Return the (X, Y) coordinate for the center point of the cell that contains the specified text.  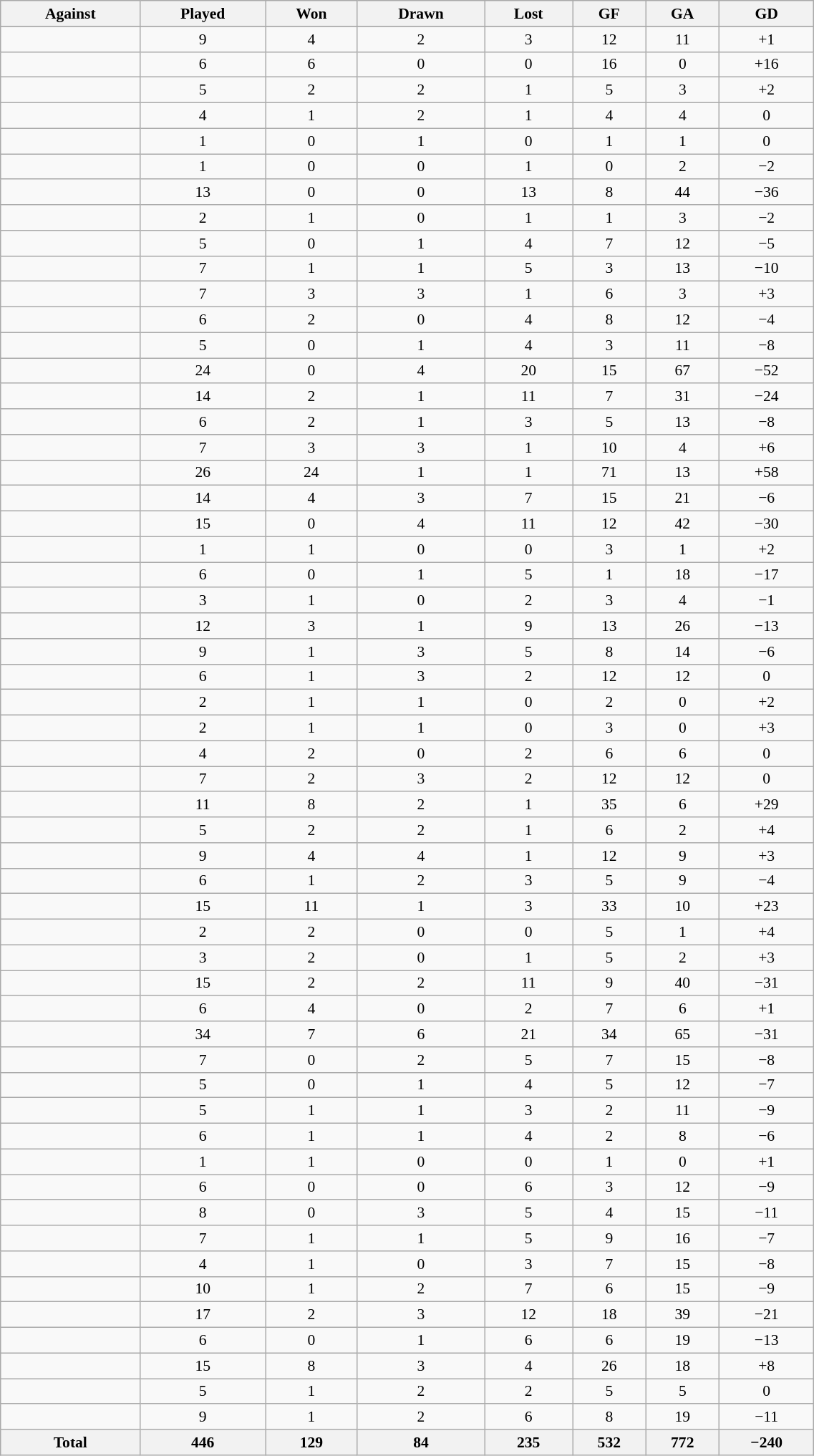
Won (312, 14)
GA (682, 14)
Played (203, 14)
31 (682, 397)
+16 (767, 64)
65 (682, 1034)
GD (767, 14)
+29 (767, 805)
71 (609, 473)
−21 (767, 1315)
33 (609, 907)
−5 (767, 244)
532 (609, 1442)
17 (203, 1315)
Against (70, 14)
−240 (767, 1442)
Total (70, 1442)
+6 (767, 448)
84 (421, 1442)
35 (609, 805)
20 (528, 371)
Lost (528, 14)
−30 (767, 524)
+23 (767, 907)
−1 (767, 601)
40 (682, 983)
446 (203, 1442)
+58 (767, 473)
129 (312, 1442)
39 (682, 1315)
42 (682, 524)
67 (682, 371)
−10 (767, 269)
235 (528, 1442)
772 (682, 1442)
−36 (767, 193)
+8 (767, 1366)
−17 (767, 575)
−52 (767, 371)
GF (609, 14)
Drawn (421, 14)
44 (682, 193)
−24 (767, 397)
